Pinpoint the cell where the given text exists, returning its [x, y] midpoint coordinate. 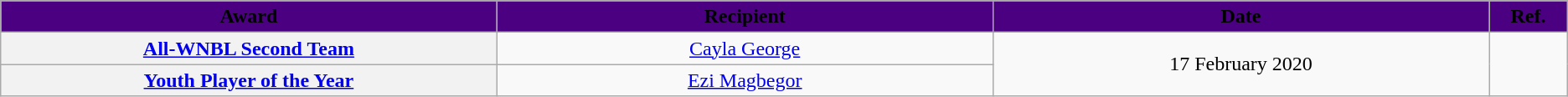
Ezi Magbegor [745, 80]
Ref. [1529, 17]
Award [249, 17]
All-WNBL Second Team [249, 48]
Youth Player of the Year [249, 80]
17 February 2020 [1240, 64]
Recipient [745, 17]
Date [1240, 17]
Cayla George [745, 48]
